Determine the (x, y) coordinate at the center of the cell enclosing the given text.  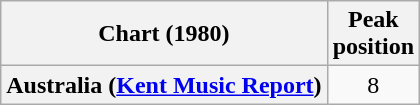
Chart (1980) (164, 34)
Australia (Kent Music Report) (164, 85)
8 (373, 85)
Peakposition (373, 34)
